Determine the [X, Y] coordinate at the center of the cell enclosing the given text.  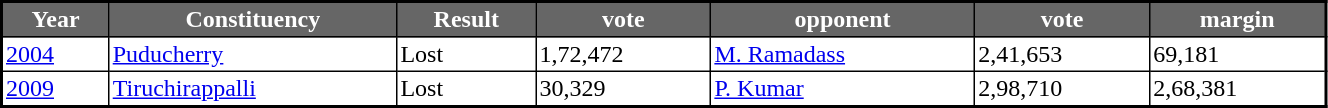
2009 [56, 88]
69,181 [1237, 54]
2,41,653 [1062, 54]
1,72,472 [624, 54]
Tiruchirappalli [253, 88]
margin [1237, 20]
opponent [843, 20]
Puducherry [253, 54]
2,98,710 [1062, 88]
2004 [56, 54]
P. Kumar [843, 88]
Constituency [253, 20]
30,329 [624, 88]
2,68,381 [1237, 88]
Year [56, 20]
Result [466, 20]
M. Ramadass [843, 54]
